Detect which cell encompasses the target text, then output its (x, y) center coordinate. 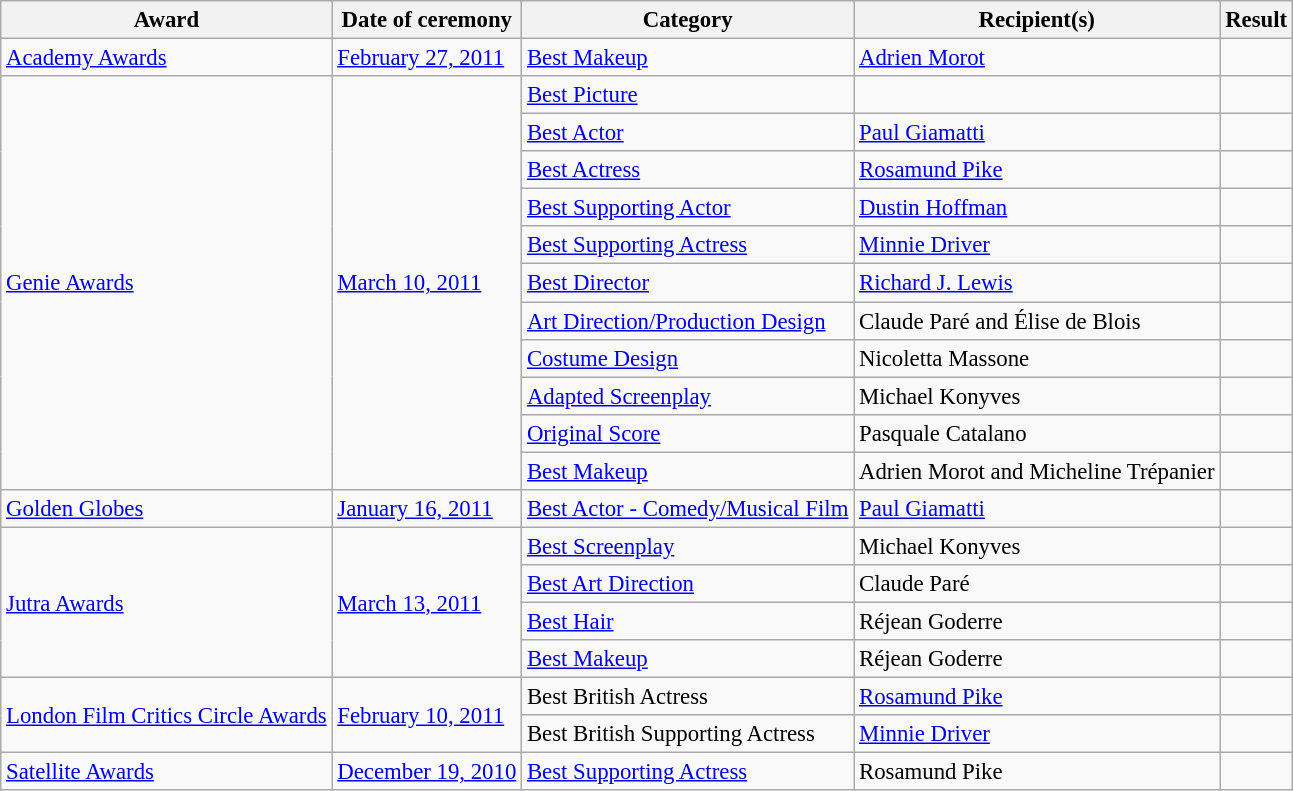
Best British Supporting Actress (688, 734)
February 27, 2011 (427, 58)
Jutra Awards (166, 602)
January 16, 2011 (427, 509)
Dustin Hoffman (1037, 208)
Best Actress (688, 170)
Best Picture (688, 95)
Best British Actress (688, 697)
Nicoletta Massone (1037, 358)
Claude Paré (1037, 584)
Art Direction/Production Design (688, 321)
Genie Awards (166, 283)
Date of ceremony (427, 20)
Richard J. Lewis (1037, 283)
Claude Paré and Élise de Blois (1037, 321)
Costume Design (688, 358)
Best Screenplay (688, 546)
Adrien Morot and Micheline Trépanier (1037, 471)
Best Actor - Comedy/Musical Film (688, 509)
March 10, 2011 (427, 283)
Recipient(s) (1037, 20)
Adapted Screenplay (688, 396)
Adrien Morot (1037, 58)
Best Supporting Actor (688, 208)
Best Director (688, 283)
Best Hair (688, 621)
Academy Awards (166, 58)
Golden Globes (166, 509)
March 13, 2011 (427, 602)
Award (166, 20)
Result (1256, 20)
Original Score (688, 433)
December 19, 2010 (427, 772)
Pasquale Catalano (1037, 433)
London Film Critics Circle Awards (166, 716)
Best Actor (688, 133)
February 10, 2011 (427, 716)
Category (688, 20)
Satellite Awards (166, 772)
Best Art Direction (688, 584)
